Search for the cell housing the specified text and yield its [X, Y] center coordinate. 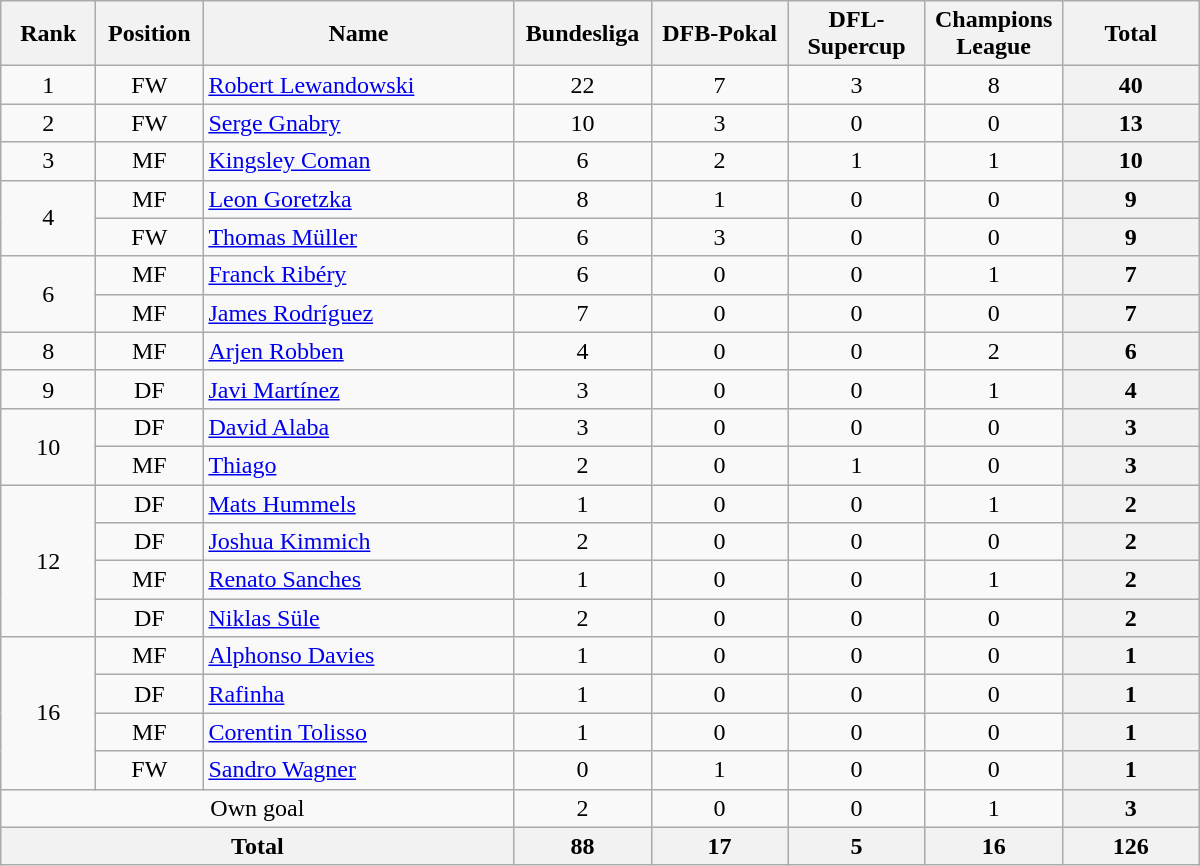
James Rodríguez [358, 313]
Mats Hummels [358, 503]
17 [720, 846]
22 [582, 85]
Javi Martínez [358, 389]
Thomas Müller [358, 237]
Thiago [358, 465]
Serge Gnabry [358, 123]
Leon Goretzka [358, 199]
Alphonso Davies [358, 656]
Position [150, 34]
5 [856, 846]
DFB-Pokal [720, 34]
DFL-Supercup [856, 34]
David Alaba [358, 427]
40 [1130, 85]
88 [582, 846]
Arjen Robben [358, 351]
Robert Lewandowski [358, 85]
Bundesliga [582, 34]
Own goal [258, 808]
Sandro Wagner [358, 770]
Name [358, 34]
Corentin Tolisso [358, 732]
Niklas Süle [358, 618]
Rank [48, 34]
Renato Sanches [358, 580]
Rafinha [358, 694]
Franck Ribéry [358, 275]
Kingsley Coman [358, 161]
13 [1130, 123]
12 [48, 560]
126 [1130, 846]
Champions League [994, 34]
Joshua Kimmich [358, 542]
